Detect which cell encompasses the target text, then output its [X, Y] center coordinate. 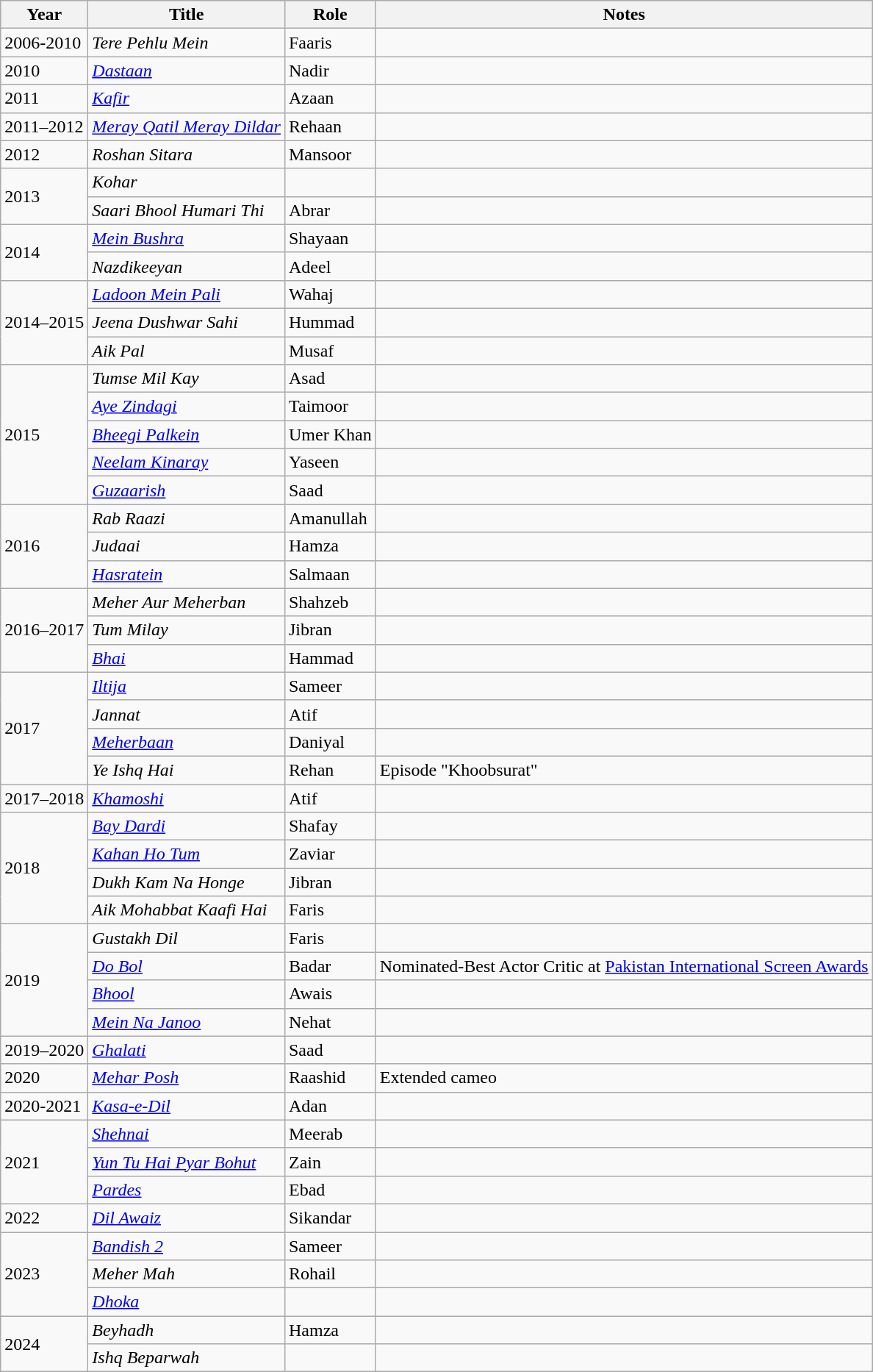
Shafay [330, 826]
Umer Khan [330, 435]
2021 [44, 1162]
Adeel [330, 266]
Amanullah [330, 518]
Kohar [187, 182]
Zaviar [330, 854]
Saari Bhool Humari Thi [187, 210]
Rab Raazi [187, 518]
Episode "Khoobsurat" [624, 770]
Do Bol [187, 966]
Mehar Posh [187, 1078]
Meerab [330, 1134]
Salmaan [330, 574]
Iltija [187, 686]
Tum Milay [187, 630]
Ishq Beparwah [187, 1358]
Guzaarish [187, 490]
Daniyal [330, 742]
Dhoka [187, 1302]
Bhai [187, 658]
Badar [330, 966]
Dastaan [187, 71]
Kahan Ho Tum [187, 854]
Aik Pal [187, 351]
Nadir [330, 71]
Nehat [330, 1022]
Shayaan [330, 238]
Pardes [187, 1190]
Ghalati [187, 1050]
2016–2017 [44, 630]
2013 [44, 196]
Year [44, 15]
Yun Tu Hai Pyar Bohut [187, 1162]
Ye Ishq Hai [187, 770]
Kasa-e-Dil [187, 1106]
2011 [44, 99]
Roshan Sitara [187, 154]
Mansoor [330, 154]
2018 [44, 868]
Gustakh Dil [187, 938]
Ebad [330, 1190]
Shahzeb [330, 602]
2015 [44, 435]
2020-2021 [44, 1106]
Mein Bushra [187, 238]
Bay Dardi [187, 826]
Ladoon Mein Pali [187, 294]
Hummad [330, 322]
Jeena Dushwar Sahi [187, 322]
Abrar [330, 210]
2012 [44, 154]
Shehnai [187, 1134]
Judaai [187, 546]
Hammad [330, 658]
2006-2010 [44, 43]
2014–2015 [44, 322]
Nominated-Best Actor Critic at Pakistan International Screen Awards [624, 966]
Nazdikeeyan [187, 266]
Sikandar [330, 1218]
Wahaj [330, 294]
Rehaan [330, 126]
Notes [624, 15]
Musaf [330, 351]
Tumse Mil Kay [187, 379]
Hasratein [187, 574]
Dil Awaiz [187, 1218]
Aik Mohabbat Kaafi Hai [187, 910]
Dukh Kam Na Honge [187, 882]
2014 [44, 252]
Raashid [330, 1078]
Extended cameo [624, 1078]
2023 [44, 1274]
Bandish 2 [187, 1246]
Jannat [187, 714]
Aye Zindagi [187, 407]
Meher Aur Meherban [187, 602]
2020 [44, 1078]
2022 [44, 1218]
Title [187, 15]
2016 [44, 546]
2017 [44, 728]
Rehan [330, 770]
Kafir [187, 99]
Beyhadh [187, 1330]
Azaan [330, 99]
2010 [44, 71]
Zain [330, 1162]
Meher Mah [187, 1274]
Yaseen [330, 462]
Bhool [187, 994]
2019–2020 [44, 1050]
Awais [330, 994]
Bheegi Palkein [187, 435]
Asad [330, 379]
2019 [44, 980]
Neelam Kinaray [187, 462]
Mein Na Janoo [187, 1022]
Meray Qatil Meray Dildar [187, 126]
Taimoor [330, 407]
Role [330, 15]
2024 [44, 1344]
2011–2012 [44, 126]
Tere Pehlu Mein [187, 43]
Faaris [330, 43]
Meherbaan [187, 742]
2017–2018 [44, 798]
Khamoshi [187, 798]
Adan [330, 1106]
Rohail [330, 1274]
